Capture the cell that displays the provided text and extract its [x, y] central coordinate. 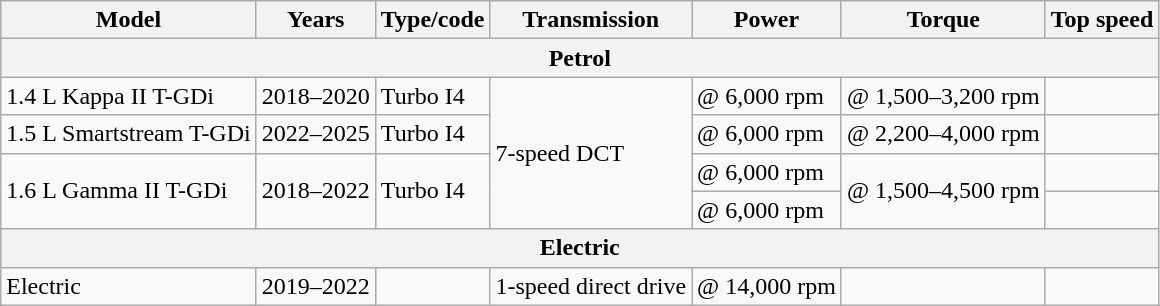
@ 1,500–4,500 rpm [943, 191]
Power [767, 20]
2018–2020 [316, 96]
2018–2022 [316, 191]
Years [316, 20]
1.4 L Kappa II T-GDi [128, 96]
@ 2,200–4,000 rpm [943, 134]
Type/code [432, 20]
@ 1,500–3,200 rpm [943, 96]
@ 14,000 rpm [767, 286]
Transmission [591, 20]
Top speed [1102, 20]
7-speed DCT [591, 153]
Model [128, 20]
2019–2022 [316, 286]
Petrol [580, 58]
2022–2025 [316, 134]
1.5 L Smartstream T-GDi [128, 134]
1-speed direct drive [591, 286]
Torque [943, 20]
1.6 L Gamma II T-GDi [128, 191]
